For the text-containing cell, return its midpoint in [X, Y] coordinate format. 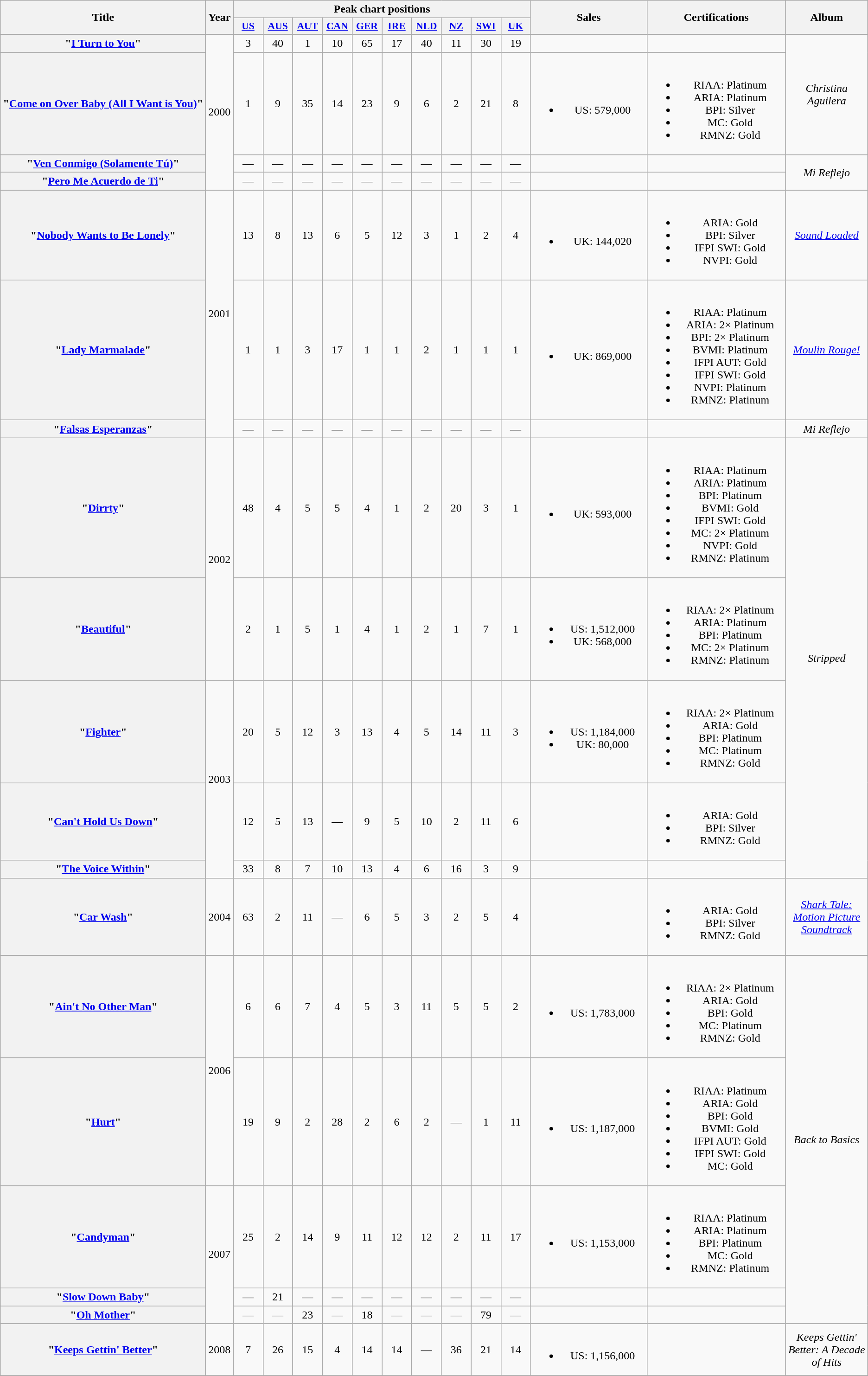
2008 [220, 1350]
US: 1,783,000 [589, 1006]
16 [456, 869]
UK: 144,020 [589, 235]
"Oh Mother" [103, 1315]
"Candyman" [103, 1236]
US: 1,184,000UK: 80,000 [589, 732]
65 [367, 43]
US: 1,153,000 [589, 1236]
Album [826, 18]
15 [307, 1350]
UK [516, 26]
2002 [220, 559]
"Keeps Gettin' Better" [103, 1350]
25 [248, 1236]
63 [248, 916]
26 [278, 1350]
18 [367, 1315]
Christina Aguilera [826, 95]
30 [486, 43]
"Nobody Wants to Be Lonely" [103, 235]
"I Turn to You" [103, 43]
2000 [220, 112]
RIAA: 2× PlatinumARIA: GoldBPI: PlatinumMC: Platinum RMNZ: Gold [716, 732]
Sound Loaded [826, 235]
"Dirrty" [103, 508]
RIAA: PlatinumARIA: GoldBPI: GoldBVMI: GoldIFPI AUT: GoldIFPI SWI: GoldMC: Gold [716, 1121]
US: 1,187,000 [589, 1121]
"Ain't No Other Man" [103, 1006]
48 [248, 508]
"Beautiful" [103, 629]
RIAA: 2× PlatinumARIA: PlatinumBPI: PlatinumMC: 2× Platinum RMNZ: Platinum [716, 629]
NLD [427, 26]
ARIA: GoldBPI: SilverIFPI SWI: GoldNVPI: Gold [716, 235]
"Pero Me Acuerdo de Ti" [103, 181]
US: 579,000 [589, 103]
"Car Wash" [103, 916]
79 [486, 1315]
GER [367, 26]
Certifications [716, 18]
Moulin Rouge! [826, 350]
"The Voice Within" [103, 869]
"Can't Hold Us Down" [103, 822]
RIAA: PlatinumARIA: PlatinumBPI: PlatinumBVMI: GoldIFPI SWI: GoldMC: 2× Platinum NVPI: GoldRMNZ: Platinum [716, 508]
2001 [220, 314]
US [248, 26]
36 [456, 1350]
"Slow Down Baby" [103, 1297]
RIAA: 2× PlatinumARIA: GoldBPI: GoldMC: PlatinumRMNZ: Gold [716, 1006]
RIAA: PlatinumARIA: PlatinumBPI: SilverMC: GoldRMNZ: Gold [716, 103]
Back to Basics [826, 1139]
2007 [220, 1254]
33 [248, 869]
Title [103, 18]
AUT [307, 26]
Keeps Gettin' Better: A Decade of Hits [826, 1350]
Peak chart positions [382, 9]
2003 [220, 779]
IRE [397, 26]
AUS [278, 26]
2004 [220, 916]
28 [337, 1121]
2006 [220, 1070]
US: 1,512,000UK: 568,000 [589, 629]
UK: 869,000 [589, 350]
CAN [337, 26]
Sales [589, 18]
"Lady Marmalade" [103, 350]
US: 1,156,000 [589, 1350]
NZ [456, 26]
"Fighter" [103, 732]
"Ven Conmigo (Solamente Tú)" [103, 164]
Year [220, 18]
Shark Tale: Motion Picture Soundtrack [826, 916]
"Hurt" [103, 1121]
RIAA: PlatinumARIA: PlatinumBPI: PlatinumMC: GoldRMNZ: Platinum [716, 1236]
UK: 593,000 [589, 508]
SWI [486, 26]
35 [307, 103]
Stripped [826, 658]
"Falsas Esperanzas" [103, 429]
"Come on Over Baby (All I Want is You)" [103, 103]
RIAA: PlatinumARIA: 2× PlatinumBPI: 2× PlatinumBVMI: PlatinumIFPI AUT: GoldIFPI SWI: GoldNVPI: PlatinumRMNZ: Platinum [716, 350]
